Detect which cell encompasses the target text, then output its [x, y] center coordinate. 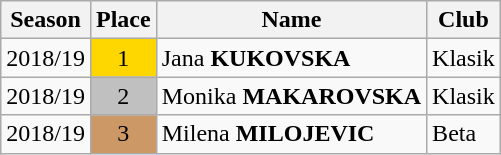
Beta [464, 134]
Name [291, 20]
1 [123, 58]
Season [46, 20]
3 [123, 134]
Club [464, 20]
Monika MAKAROVSKA [291, 96]
Place [123, 20]
Jana KUKOVSKA [291, 58]
Milena MILOJEVIC [291, 134]
2 [123, 96]
